Pinpoint the cell where the given text exists, returning its [x, y] midpoint coordinate. 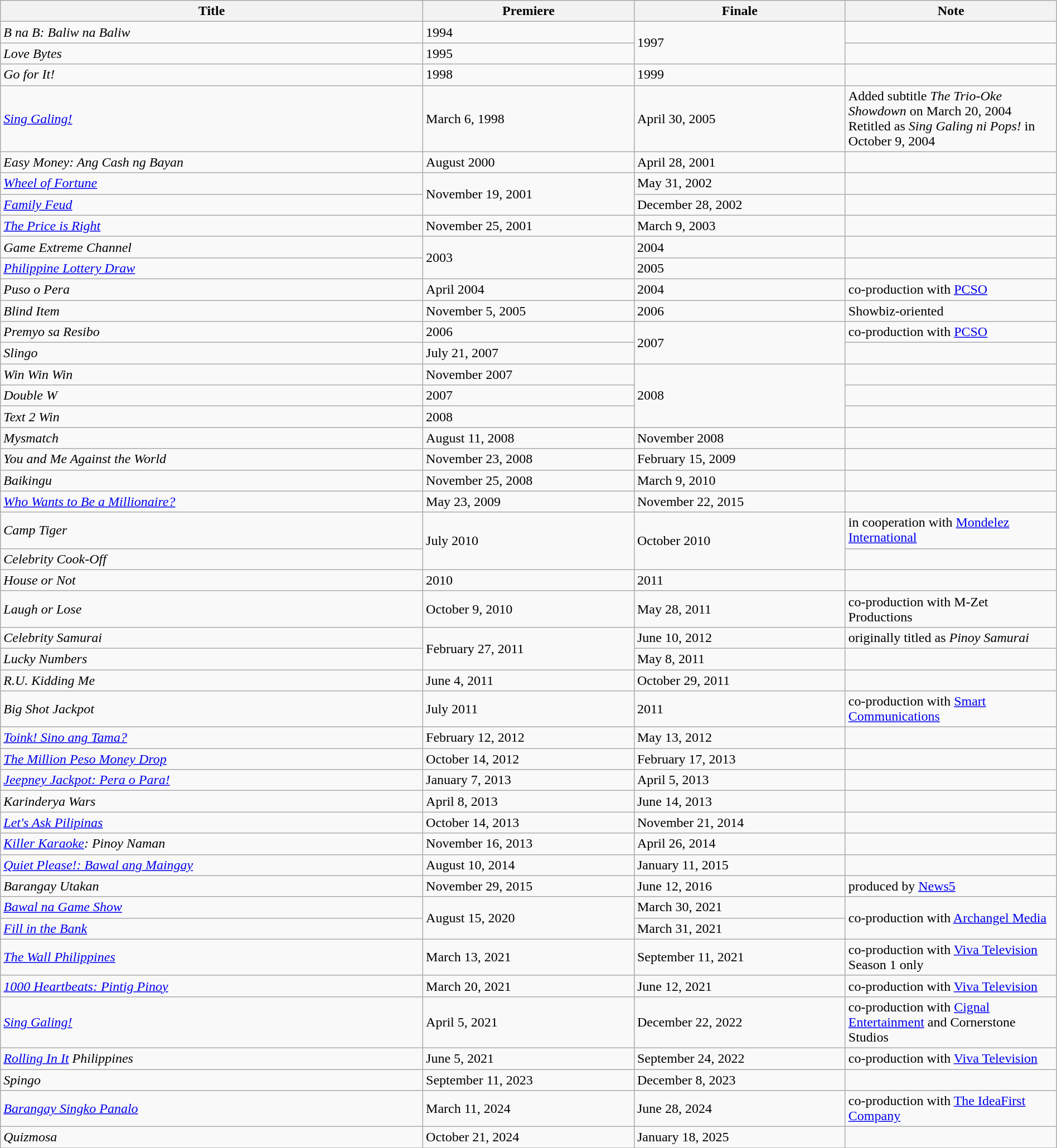
2010 [528, 580]
You and Me Against the World [212, 459]
November 2008 [739, 438]
November 25, 2001 [528, 226]
Mysmatch [212, 438]
Double W [212, 396]
March 11, 2024 [528, 1109]
July 21, 2007 [528, 353]
Killer Karaoke: Pinoy Naman [212, 844]
The Wall Philippines [212, 957]
1995 [528, 53]
1998 [528, 75]
originally titled as Pinoy Samurai [951, 638]
co-production with Smart Communications [951, 709]
Premiere [528, 11]
August 11, 2008 [528, 438]
November 22, 2015 [739, 502]
October 9, 2010 [528, 609]
September 24, 2022 [739, 1058]
January 18, 2025 [739, 1137]
June 14, 2013 [739, 801]
1999 [739, 75]
Go for It! [212, 75]
Baikingu [212, 480]
Philippine Lottery Draw [212, 268]
September 11, 2023 [528, 1079]
November 19, 2001 [528, 194]
House or Not [212, 580]
Celebrity Samurai [212, 638]
June 10, 2012 [739, 638]
co-production with M-Zet Productions [951, 609]
Barangay Utakan [212, 886]
March 31, 2021 [739, 928]
February 27, 2011 [528, 648]
August 10, 2014 [528, 865]
Puso o Pera [212, 289]
Celebrity Cook-Off [212, 559]
Jeepney Jackpot: Pera o Para! [212, 780]
March 20, 2021 [528, 986]
2005 [739, 268]
Love Bytes [212, 53]
Slingo [212, 353]
December 28, 2002 [739, 205]
1000 Heartbeats: Pintig Pinoy [212, 986]
November 2007 [528, 374]
March 9, 2010 [739, 480]
Text 2 Win [212, 417]
Barangay Singko Panalo [212, 1109]
Let's Ask Pilipinas [212, 823]
April 28, 2001 [739, 162]
Toink! Sino ang Tama? [212, 738]
Family Feud [212, 205]
The Price is Right [212, 226]
June 4, 2011 [528, 680]
Bawal na Game Show [212, 907]
October 14, 2012 [528, 759]
March 30, 2021 [739, 907]
Showbiz-oriented [951, 310]
November 21, 2014 [739, 823]
Game Extreme Channel [212, 247]
November 16, 2013 [528, 844]
October 21, 2024 [528, 1137]
B na B: Baliw na Baliw [212, 32]
December 22, 2022 [739, 1022]
March 13, 2021 [528, 957]
The Million Peso Money Drop [212, 759]
April 5, 2021 [528, 1022]
Added subtitle The Trio-Oke Showdown on March 20, 2004Retitled as Sing Galing ni Pops! in October 9, 2004 [951, 118]
Title [212, 11]
May 8, 2011 [739, 659]
co-production with Archangel Media [951, 918]
Lucky Numbers [212, 659]
August 2000 [528, 162]
November 29, 2015 [528, 886]
May 28, 2011 [739, 609]
October 29, 2011 [739, 680]
1997 [739, 43]
January 11, 2015 [739, 865]
Quizmosa [212, 1137]
May 23, 2009 [528, 502]
February 17, 2013 [739, 759]
produced by News5 [951, 886]
August 15, 2020 [528, 918]
Fill in the Bank [212, 928]
May 31, 2002 [739, 183]
April 30, 2005 [739, 118]
June 12, 2016 [739, 886]
Rolling In It Philippines [212, 1058]
Laugh or Lose [212, 609]
Spingo [212, 1079]
January 7, 2013 [528, 780]
June 28, 2024 [739, 1109]
April 26, 2014 [739, 844]
April 2004 [528, 289]
Camp Tiger [212, 531]
October 14, 2013 [528, 823]
Finale [739, 11]
September 11, 2021 [739, 957]
February 15, 2009 [739, 459]
Note [951, 11]
Premyo sa Resibo [212, 332]
December 8, 2023 [739, 1079]
April 8, 2013 [528, 801]
Big Shot Jackpot [212, 709]
2003 [528, 257]
November 25, 2008 [528, 480]
June 12, 2021 [739, 986]
in cooperation with Mondelez International [951, 531]
March 9, 2003 [739, 226]
March 6, 1998 [528, 118]
June 5, 2021 [528, 1058]
November 5, 2005 [528, 310]
February 12, 2012 [528, 738]
Quiet Please!: Bawal ang Maingay [212, 865]
Wheel of Fortune [212, 183]
R.U. Kidding Me [212, 680]
October 2010 [739, 541]
Blind Item [212, 310]
Karinderya Wars [212, 801]
Win Win Win [212, 374]
co-production with Cignal Entertainment and Cornerstone Studios [951, 1022]
Easy Money: Ang Cash ng Bayan [212, 162]
co-production with The IdeaFirst Company [951, 1109]
November 23, 2008 [528, 459]
Who Wants to Be a Millionaire? [212, 502]
co-production with Viva TelevisionSeason 1 only [951, 957]
April 5, 2013 [739, 780]
July 2010 [528, 541]
1994 [528, 32]
July 2011 [528, 709]
May 13, 2012 [739, 738]
